From the cell containing the given text, extract its center point as [x, y] coordinate. 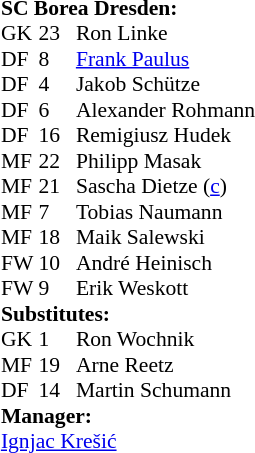
4 [57, 85]
Substitutes: [128, 314]
Martin Schumann [166, 391]
14 [57, 391]
Alexander Rohmann [166, 110]
21 [57, 187]
18 [57, 237]
André Heinisch [166, 263]
8 [57, 59]
6 [57, 110]
9 [57, 289]
Manager: [128, 416]
Ron Linke [166, 33]
19 [57, 365]
1 [57, 339]
Maik Salewski [166, 237]
16 [57, 135]
Arne Reetz [166, 365]
Tobias Naumann [166, 212]
23 [57, 33]
Sascha Dietze (c) [166, 187]
Ron Wochnik [166, 339]
10 [57, 263]
Frank Paulus [166, 59]
7 [57, 212]
Remigiusz Hudek [166, 135]
22 [57, 161]
Philipp Masak [166, 161]
Erik Weskott [166, 289]
Jakob Schütze [166, 85]
